Find where the given text appears and provide that cell's center as [x, y] coordinate. 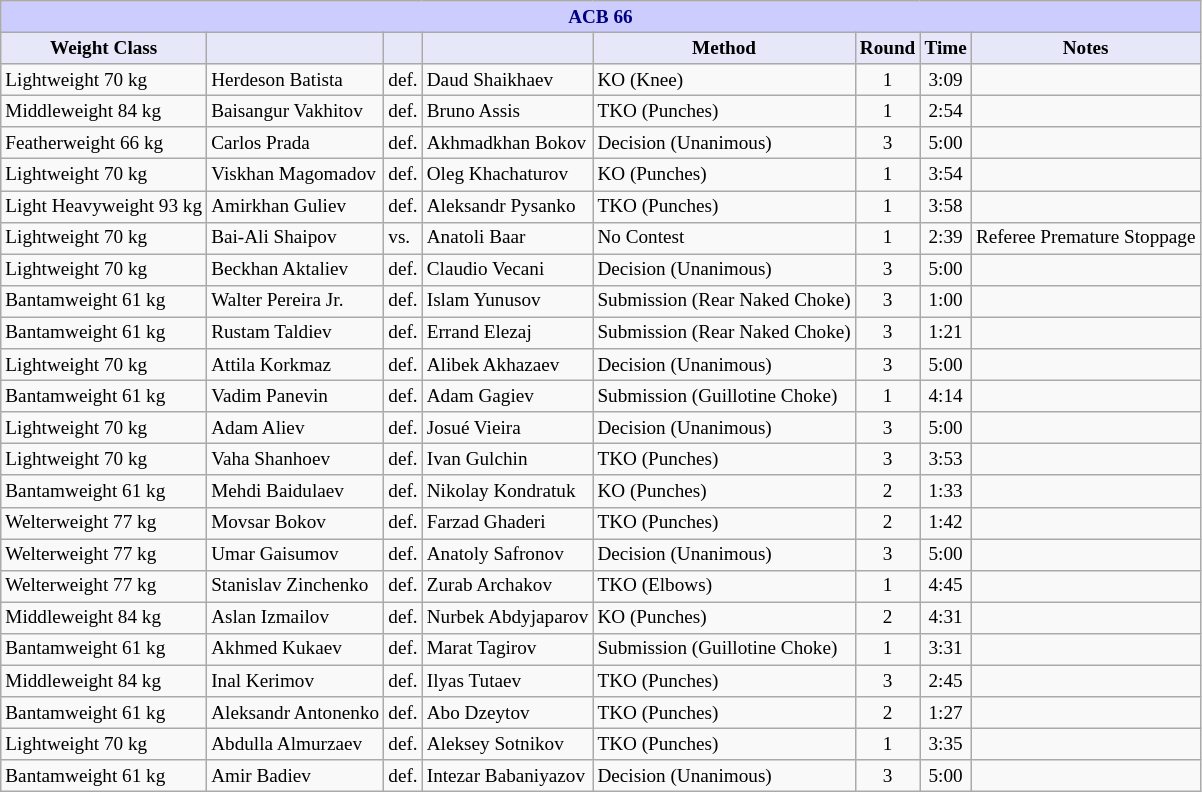
1:33 [946, 491]
Attila Korkmaz [296, 365]
4:31 [946, 618]
Alibek Akhazaev [508, 365]
3:09 [946, 80]
Inal Kerimov [296, 681]
Ilyas Tutaev [508, 681]
Errand Elezaj [508, 333]
Akhmadkhan Bokov [508, 143]
Referee Premature Stoppage [1086, 238]
4:45 [946, 586]
Aleksey Sotnikov [508, 744]
3:31 [946, 649]
1:27 [946, 713]
Round [888, 48]
Amirkhan Guliev [296, 206]
3:58 [946, 206]
Aleksandr Pysanko [508, 206]
3:35 [946, 744]
Intezar Babaniyazov [508, 776]
Time [946, 48]
Aleksandr Antonenko [296, 713]
Daud Shaikhaev [508, 80]
4:14 [946, 396]
Light Heavyweight 93 kg [104, 206]
Umar Gaisumov [296, 554]
Abdulla Almurzaev [296, 744]
Nurbek Abdyjaparov [508, 618]
Herdeson Batista [296, 80]
Rustam Taldiev [296, 333]
Notes [1086, 48]
Marat Tagirov [508, 649]
2:39 [946, 238]
Josué Vieira [508, 428]
1:21 [946, 333]
Viskhan Magomadov [296, 175]
Method [724, 48]
Featherweight 66 kg [104, 143]
No Contest [724, 238]
1:42 [946, 523]
Carlos Prada [296, 143]
3:54 [946, 175]
Walter Pereira Jr. [296, 301]
3:53 [946, 460]
Amir Badiev [296, 776]
Anatoly Safronov [508, 554]
Stanislav Zinchenko [296, 586]
Movsar Bokov [296, 523]
Vaha Shanhoev [296, 460]
Zurab Archakov [508, 586]
1:00 [946, 301]
Bruno Assis [508, 111]
Islam Yunusov [508, 301]
Weight Class [104, 48]
Adam Aliev [296, 428]
vs. [403, 238]
Anatoli Baar [508, 238]
Farzad Ghaderi [508, 523]
Akhmed Kukaev [296, 649]
Adam Gagiev [508, 396]
Vadim Panevin [296, 396]
Baisangur Vakhitov [296, 111]
Bai-Ali Shaipov [296, 238]
2:45 [946, 681]
Mehdi Baidulaev [296, 491]
KO (Knee) [724, 80]
2:54 [946, 111]
Abo Dzeytov [508, 713]
Beckhan Aktaliev [296, 270]
TKO (Elbows) [724, 586]
Oleg Khachaturov [508, 175]
Nikolay Kondratuk [508, 491]
Aslan Izmailov [296, 618]
Claudio Vecani [508, 270]
ACB 66 [600, 17]
Ivan Gulchin [508, 460]
